Extract the [x, y] coordinate from the center of the cell holding the provided text.  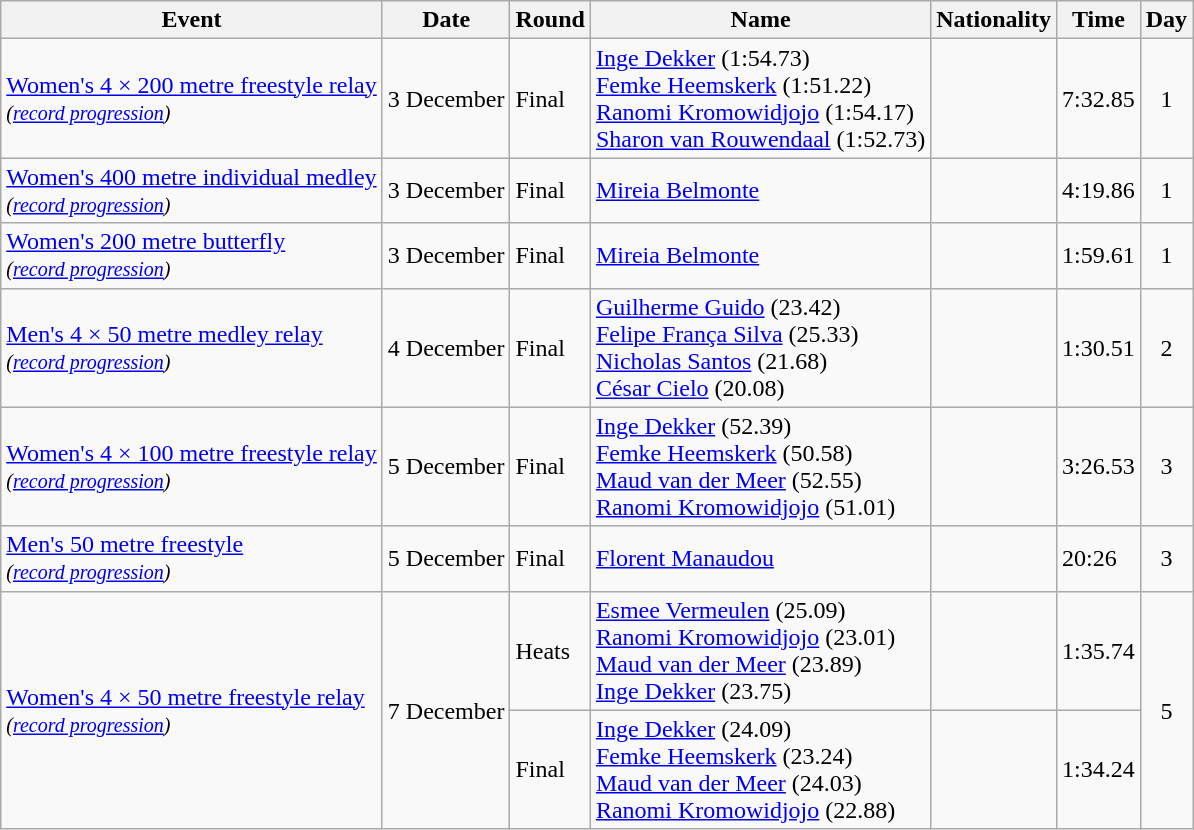
Inge Dekker (24.09)Femke Heemskerk (23.24)Maud van der Meer (24.03)Ranomi Kromowidjojo (22.88) [760, 770]
20:26 [1098, 558]
7 December [446, 710]
Women's 4 × 200 metre freestyle relay(record progression) [192, 98]
2 [1166, 348]
4 December [446, 348]
1:30.51 [1098, 348]
1:35.74 [1098, 650]
Date [446, 20]
Florent Manaudou [760, 558]
Women's 4 × 100 metre freestyle relay(record progression) [192, 466]
Event [192, 20]
Day [1166, 20]
7:32.85 [1098, 98]
Women's 4 × 50 metre freestyle relay(record progression) [192, 710]
4:19.86 [1098, 190]
Men's 4 × 50 metre medley relay(record progression) [192, 348]
Guilherme Guido (23.42)Felipe França Silva (25.33)Nicholas Santos (21.68)César Cielo (20.08) [760, 348]
1:59.61 [1098, 256]
Inge Dekker (52.39)Femke Heemskerk (50.58)Maud van der Meer (52.55)Ranomi Kromowidjojo (51.01) [760, 466]
Men's 50 metre freestyle(record progression) [192, 558]
Nationality [994, 20]
Women's 400 metre individual medley(record progression) [192, 190]
Time [1098, 20]
Inge Dekker (1:54.73)Femke Heemskerk (1:51.22)Ranomi Kromowidjojo (1:54.17)Sharon van Rouwendaal (1:52.73) [760, 98]
Heats [550, 650]
3:26.53 [1098, 466]
Esmee Vermeulen (25.09) Ranomi Kromowidjojo (23.01) Maud van der Meer (23.89) Inge Dekker (23.75) [760, 650]
1:34.24 [1098, 770]
Women's 200 metre butterfly(record progression) [192, 256]
Name [760, 20]
Round [550, 20]
5 [1166, 710]
